From the cell containing the given text, extract its center point as [x, y] coordinate. 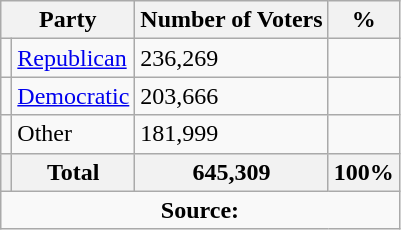
181,999 [232, 134]
Republican [74, 58]
Democratic [74, 96]
100% [364, 172]
Other [74, 134]
203,666 [232, 96]
645,309 [232, 172]
Total [74, 172]
Number of Voters [232, 20]
236,269 [232, 58]
Source: [200, 210]
% [364, 20]
Party [68, 20]
